Provide the [X, Y] coordinate of the cell's center where the given text is located.  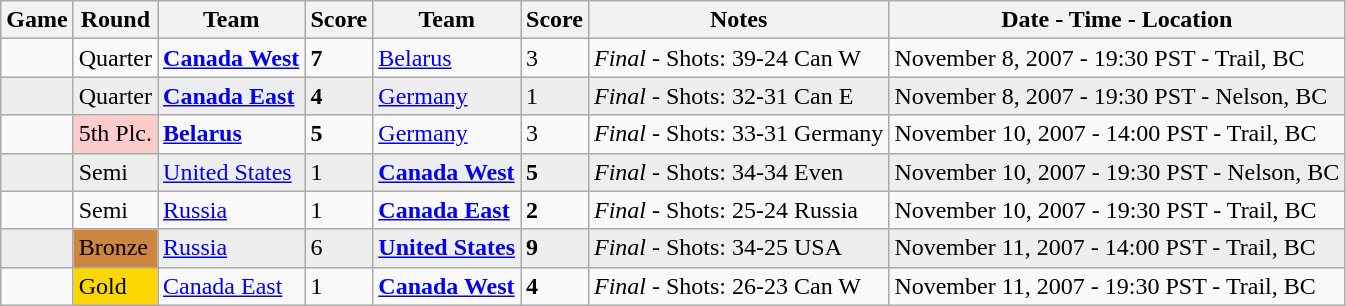
7 [339, 58]
Notes [738, 20]
November 8, 2007 - 19:30 PST - Trail, BC [1117, 58]
Final - Shots: 32-31 Can E [738, 96]
6 [339, 248]
Final - Shots: 39-24 Can W [738, 58]
November 10, 2007 - 19:30 PST - Trail, BC [1117, 210]
November 10, 2007 - 14:00 PST - Trail, BC [1117, 134]
Final - Shots: 25-24 Russia [738, 210]
Round [115, 20]
5th Plc. [115, 134]
Gold [115, 286]
November 8, 2007 - 19:30 PST - Nelson, BC [1117, 96]
Final - Shots: 34-34 Even [738, 172]
November 11, 2007 - 14:00 PST - Trail, BC [1117, 248]
Date - Time - Location [1117, 20]
Bronze [115, 248]
2 [555, 210]
Final - Shots: 34-25 USA [738, 248]
Final - Shots: 33-31 Germany [738, 134]
Game [37, 20]
9 [555, 248]
November 11, 2007 - 19:30 PST - Trail, BC [1117, 286]
Final - Shots: 26-23 Can W [738, 286]
November 10, 2007 - 19:30 PST - Nelson, BC [1117, 172]
